Identify which cell holds the provided text, then report its [X, Y] central coordinate. 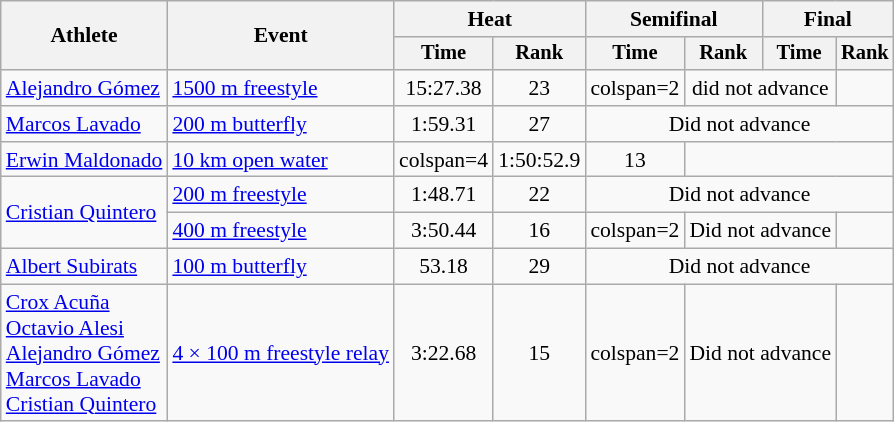
Erwin Maldonado [84, 160]
200 m freestyle [280, 195]
Marcos Lavado [84, 124]
13 [634, 160]
1:59.31 [444, 124]
Cristian Quintero [84, 212]
Event [280, 36]
10 km open water [280, 160]
4 × 100 m freestyle relay [280, 353]
100 m butterfly [280, 267]
1:50:52.9 [539, 160]
Crox AcuñaOctavio AlesiAlejandro GómezMarcos LavadoCristian Quintero [84, 353]
27 [539, 124]
15 [539, 353]
53.18 [444, 267]
16 [539, 231]
29 [539, 267]
1500 m freestyle [280, 88]
200 m butterfly [280, 124]
15:27.38 [444, 88]
1:48.71 [444, 195]
3:50.44 [444, 231]
3:22.68 [444, 353]
Albert Subirats [84, 267]
did not advance [760, 88]
Heat [490, 19]
23 [539, 88]
Alejandro Gómez [84, 88]
400 m freestyle [280, 231]
Athlete [84, 36]
colspan=4 [444, 160]
Semifinal [674, 19]
22 [539, 195]
Final [828, 19]
